Search for the cell housing the specified text and yield its (X, Y) center coordinate. 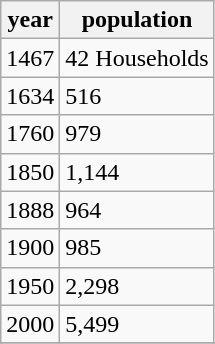
population (137, 20)
979 (137, 134)
42 Households (137, 58)
964 (137, 210)
1760 (30, 134)
1900 (30, 248)
985 (137, 248)
1888 (30, 210)
1634 (30, 96)
1950 (30, 286)
1,144 (137, 172)
1850 (30, 172)
5,499 (137, 324)
1467 (30, 58)
year (30, 20)
516 (137, 96)
2000 (30, 324)
2,298 (137, 286)
